Determine the [x, y] coordinate at the center of the cell enclosing the given text.  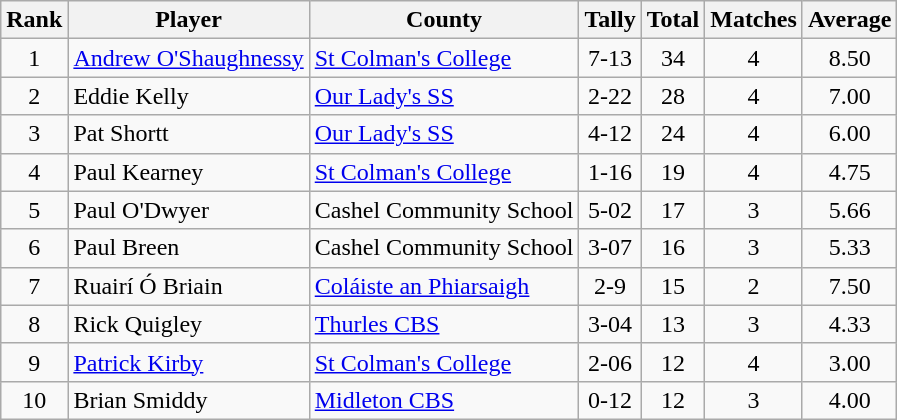
7.00 [850, 96]
2-9 [610, 286]
4-12 [610, 134]
5.33 [850, 248]
28 [673, 96]
7-13 [610, 58]
5-02 [610, 210]
1-16 [610, 172]
8.50 [850, 58]
9 [34, 362]
8 [34, 324]
34 [673, 58]
15 [673, 286]
2-22 [610, 96]
24 [673, 134]
Rank [34, 20]
Midleton CBS [444, 400]
Thurles CBS [444, 324]
7.50 [850, 286]
Pat Shortt [188, 134]
3-04 [610, 324]
Paul O'Dwyer [188, 210]
Matches [754, 20]
Total [673, 20]
Average [850, 20]
Brian Smiddy [188, 400]
2-06 [610, 362]
County [444, 20]
3-07 [610, 248]
0-12 [610, 400]
5 [34, 210]
6.00 [850, 134]
Ruairí Ó Briain [188, 286]
19 [673, 172]
Eddie Kelly [188, 96]
10 [34, 400]
4.33 [850, 324]
Tally [610, 20]
13 [673, 324]
Player [188, 20]
Coláiste an Phiarsaigh [444, 286]
Paul Breen [188, 248]
7 [34, 286]
4.75 [850, 172]
1 [34, 58]
4.00 [850, 400]
16 [673, 248]
Paul Kearney [188, 172]
17 [673, 210]
3.00 [850, 362]
5.66 [850, 210]
Andrew O'Shaughnessy [188, 58]
Patrick Kirby [188, 362]
Rick Quigley [188, 324]
6 [34, 248]
